Scan for the cell matching the given text and deliver its [X, Y] coordinate at center. 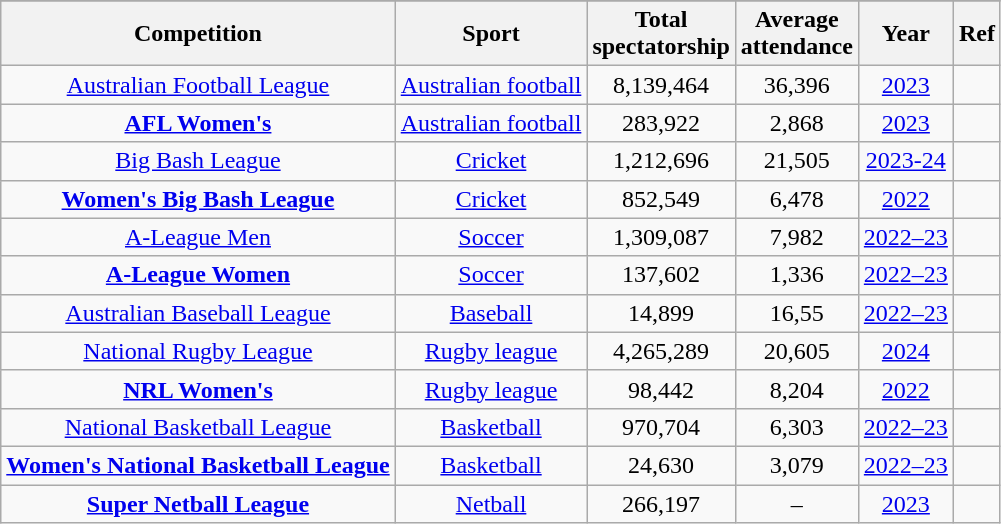
Total spectatorship [661, 34]
A-League Women [198, 275]
4,265,289 [661, 351]
National Rugby League [198, 351]
24,630 [661, 465]
16,55 [796, 313]
14,899 [661, 313]
20,605 [796, 351]
21,505 [796, 161]
852,549 [661, 199]
Ref [976, 34]
98,442 [661, 389]
AFL Women's [198, 123]
Super Netball League [198, 503]
2023-24 [906, 161]
8,139,464 [661, 85]
National Basketball League [198, 427]
7,982 [796, 237]
Australian Football League [198, 85]
Women's Big Bash League [198, 199]
Average attendance [796, 34]
6,303 [796, 427]
Sport [491, 34]
3,079 [796, 465]
970,704 [661, 427]
8,204 [796, 389]
Competition [198, 34]
36,396 [796, 85]
1,309,087 [661, 237]
A-League Men [198, 237]
6,478 [796, 199]
NRL Women's [198, 389]
Baseball [491, 313]
2,868 [796, 123]
Netball [491, 503]
Big Bash League [198, 161]
266,197 [661, 503]
Women's National Basketball League [198, 465]
Australian Baseball League [198, 313]
283,922 [661, 123]
1,336 [796, 275]
2024 [906, 351]
Year [906, 34]
137,602 [661, 275]
1,212,696 [661, 161]
– [796, 503]
